Pinpoint the cell where the given text exists, returning its (X, Y) midpoint coordinate. 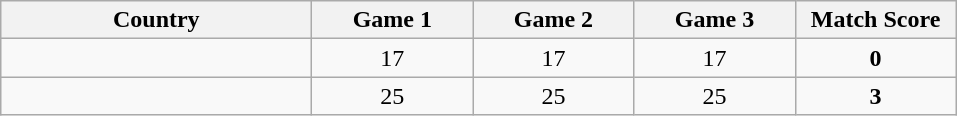
Game 2 (554, 20)
0 (876, 58)
3 (876, 96)
Game 1 (392, 20)
Game 3 (714, 20)
Country (156, 20)
Match Score (876, 20)
